Pinpoint the cell where the given text exists, returning its [x, y] midpoint coordinate. 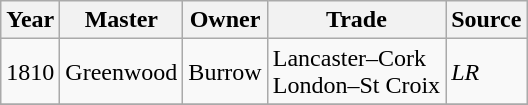
Year [30, 20]
Owner [225, 20]
Greenwood [122, 72]
Lancaster–CorkLondon–St Croix [356, 72]
Master [122, 20]
Burrow [225, 72]
LR [486, 72]
Trade [356, 20]
1810 [30, 72]
Source [486, 20]
